Determine the [X, Y] coordinate at the center of the cell enclosing the given text.  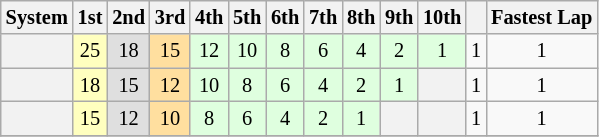
6th [285, 17]
7th [323, 17]
1st [90, 17]
4th [209, 17]
5th [247, 17]
2nd [128, 17]
3rd [170, 17]
10th [442, 17]
9th [399, 17]
8th [361, 17]
System [37, 17]
Fastest Lap [542, 17]
25 [90, 51]
